For the text-containing cell, return its midpoint in (x, y) coordinate format. 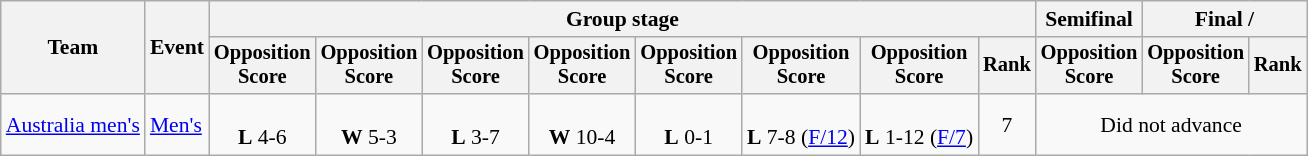
Group stage (622, 19)
Men's (177, 124)
L 1-12 (F/7) (919, 124)
Did not advance (1172, 124)
7 (1007, 124)
L 4-6 (262, 124)
L 7-8 (F/12) (801, 124)
W 5-3 (370, 124)
Event (177, 48)
Semifinal (1090, 19)
Team (73, 48)
W 10-4 (582, 124)
Final / (1224, 19)
L 3-7 (476, 124)
Australia men's (73, 124)
L 0-1 (688, 124)
